Return the [X, Y] coordinate for the center point of the cell that contains the specified text.  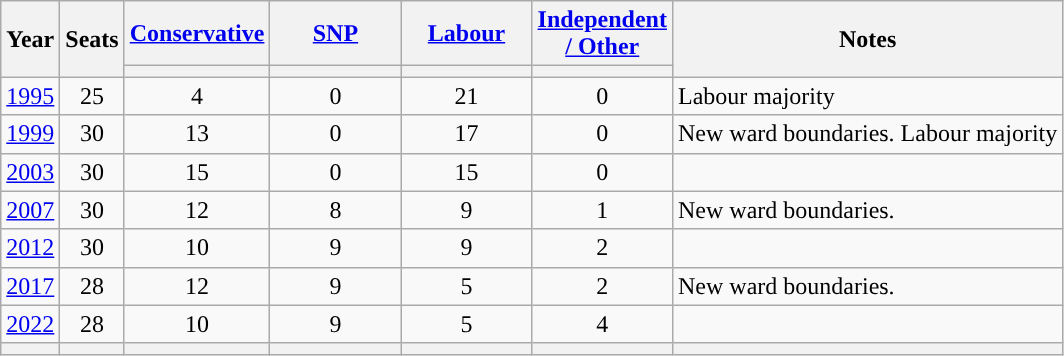
Notes [867, 39]
Year [30, 39]
Independent / Other [602, 34]
Conservative [197, 34]
8 [336, 210]
2007 [30, 210]
25 [92, 96]
Labour majority [867, 96]
1999 [30, 134]
New ward boundaries. Labour majority [867, 134]
2012 [30, 248]
2017 [30, 286]
1995 [30, 96]
21 [466, 96]
1 [602, 210]
Labour [466, 34]
SNP [336, 34]
Seats [92, 39]
17 [466, 134]
2022 [30, 324]
2003 [30, 172]
13 [197, 134]
